Identify which cell holds the provided text, then report its (X, Y) central coordinate. 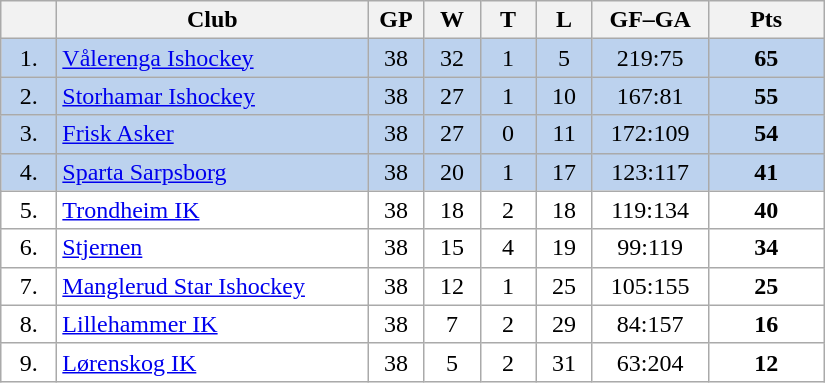
65 (766, 58)
4 (508, 248)
105:155 (650, 286)
32 (452, 58)
3. (29, 134)
Sparta Sarpsborg (212, 172)
Lillehammer IK (212, 324)
L (564, 20)
2. (29, 96)
84:157 (650, 324)
34 (766, 248)
123:117 (650, 172)
6. (29, 248)
41 (766, 172)
Storhamar Ishockey (212, 96)
T (508, 20)
Vålerenga Ishockey (212, 58)
Manglerud Star Ishockey (212, 286)
Trondheim IK (212, 210)
219:75 (650, 58)
Club (212, 20)
15 (452, 248)
Pts (766, 20)
40 (766, 210)
1. (29, 58)
119:134 (650, 210)
17 (564, 172)
8. (29, 324)
167:81 (650, 96)
55 (766, 96)
GF–GA (650, 20)
10 (564, 96)
29 (564, 324)
99:119 (650, 248)
20 (452, 172)
9. (29, 362)
19 (564, 248)
172:109 (650, 134)
5. (29, 210)
11 (564, 134)
Frisk Asker (212, 134)
Lørenskog IK (212, 362)
GP (396, 20)
Stjernen (212, 248)
16 (766, 324)
7. (29, 286)
63:204 (650, 362)
4. (29, 172)
7 (452, 324)
0 (508, 134)
W (452, 20)
31 (564, 362)
54 (766, 134)
